Extract the (x, y) coordinate from the center of the cell holding the provided text.  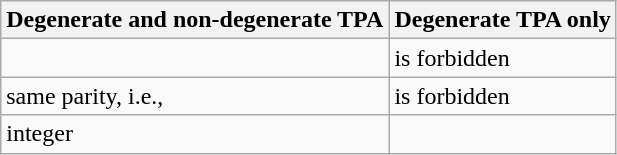
Degenerate and non-degenerate TPA (195, 20)
same parity, i.e., (195, 96)
integer (195, 134)
Degenerate TPA only (502, 20)
